Determine the [X, Y] coordinate at the center of the cell enclosing the given text.  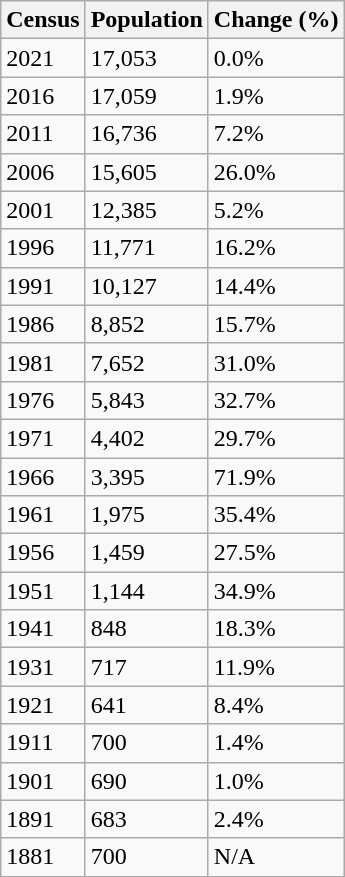
10,127 [146, 286]
35.4% [276, 515]
0.0% [276, 58]
1,975 [146, 515]
1976 [43, 400]
2.4% [276, 819]
7,652 [146, 362]
717 [146, 667]
16.2% [276, 248]
1986 [43, 324]
27.5% [276, 553]
16,736 [146, 134]
1961 [43, 515]
2001 [43, 210]
3,395 [146, 477]
1921 [43, 705]
32.7% [276, 400]
2021 [43, 58]
5.2% [276, 210]
26.0% [276, 172]
12,385 [146, 210]
4,402 [146, 438]
N/A [276, 857]
29.7% [276, 438]
Census [43, 20]
15,605 [146, 172]
2016 [43, 96]
15.7% [276, 324]
1991 [43, 286]
1911 [43, 743]
1.0% [276, 781]
8.4% [276, 705]
5,843 [146, 400]
Change (%) [276, 20]
71.9% [276, 477]
17,053 [146, 58]
1971 [43, 438]
1951 [43, 591]
11,771 [146, 248]
Population [146, 20]
7.2% [276, 134]
31.0% [276, 362]
34.9% [276, 591]
1956 [43, 553]
8,852 [146, 324]
1.4% [276, 743]
1,459 [146, 553]
1891 [43, 819]
1941 [43, 629]
1931 [43, 667]
1,144 [146, 591]
18.3% [276, 629]
641 [146, 705]
11.9% [276, 667]
14.4% [276, 286]
1966 [43, 477]
1901 [43, 781]
683 [146, 819]
2011 [43, 134]
1981 [43, 362]
17,059 [146, 96]
1.9% [276, 96]
1881 [43, 857]
2006 [43, 172]
1996 [43, 248]
848 [146, 629]
690 [146, 781]
